Locate the cell with the specified text and output its (X, Y) center coordinate. 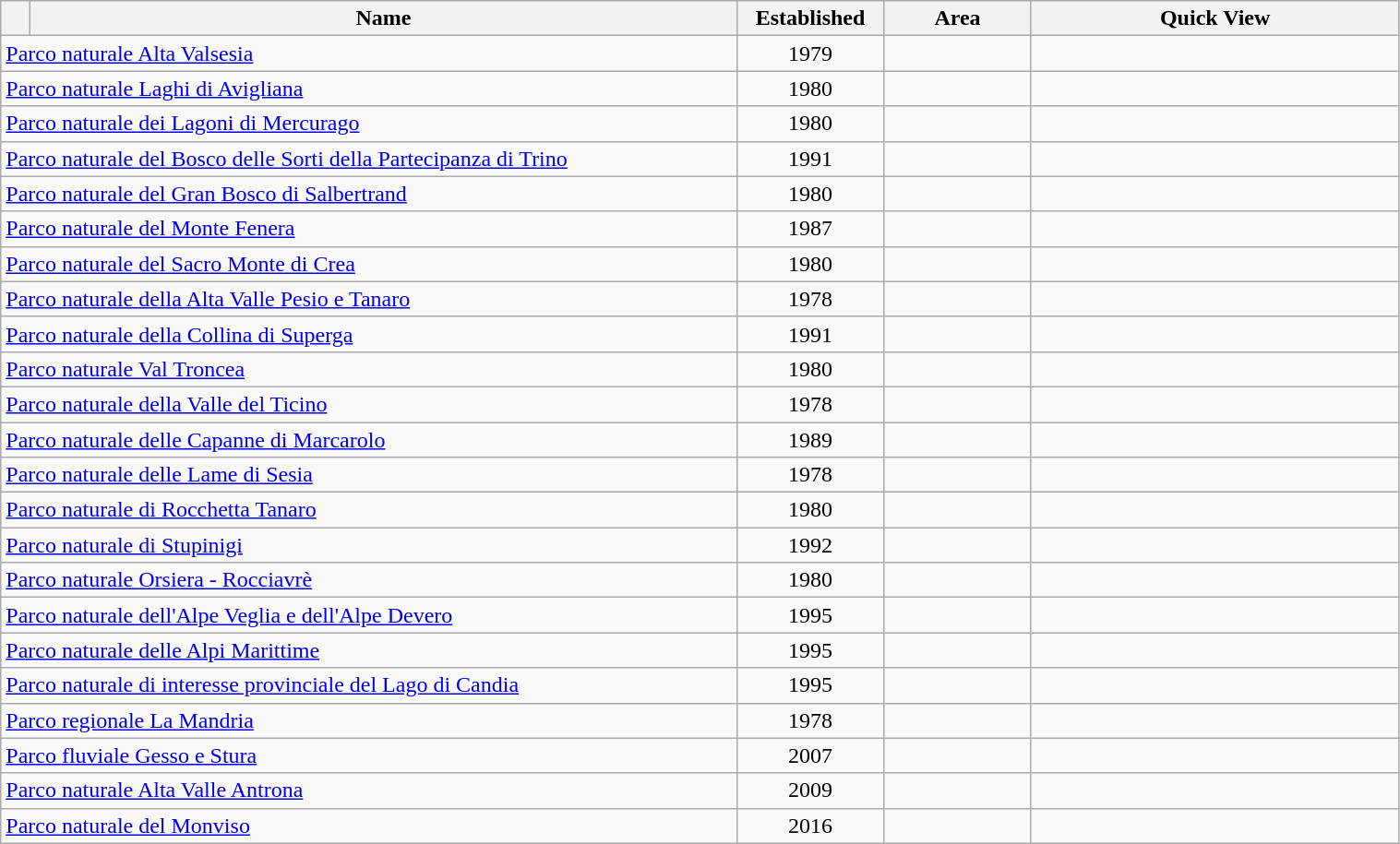
Parco naturale Alta Valle Antrona (369, 791)
1992 (810, 545)
Parco naturale di interesse provinciale del Lago di Candia (369, 685)
Parco regionale La Mandria (369, 720)
Area (958, 18)
Parco naturale dell'Alpe Veglia e dell'Alpe Devero (369, 615)
1987 (810, 229)
Parco naturale Val Troncea (369, 369)
Name (384, 18)
Parco naturale delle Capanne di Marcarolo (369, 440)
Parco naturale della Valle del Ticino (369, 404)
Established (810, 18)
2009 (810, 791)
Quick View (1215, 18)
Parco naturale delle Lame di Sesia (369, 475)
Parco naturale delle Alpi Marittime (369, 650)
Parco naturale del Sacro Monte di Crea (369, 264)
2016 (810, 826)
Parco naturale della Collina di Superga (369, 334)
Parco naturale del Monviso (369, 826)
Parco naturale Alta Valsesia (369, 53)
Parco naturale del Bosco delle Sorti della Partecipanza di Trino (369, 159)
Parco fluviale Gesso e Stura (369, 755)
Parco naturale del Monte Fenera (369, 229)
Parco naturale della Alta Valle Pesio e Tanaro (369, 299)
Parco naturale di Stupinigi (369, 545)
2007 (810, 755)
Parco naturale di Rocchetta Tanaro (369, 510)
1989 (810, 440)
Parco naturale del Gran Bosco di Salbertrand (369, 194)
Parco naturale Orsiera - Rocciavrè (369, 580)
Parco naturale dei Lagoni di Mercurago (369, 124)
1979 (810, 53)
Parco naturale Laghi di Avigliana (369, 89)
